Return [X, Y] of the center of cell containing provided text 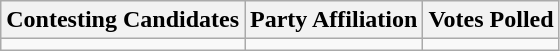
Contesting Candidates [123, 20]
Party Affiliation [334, 20]
Votes Polled [491, 20]
